Determine the (X, Y) coordinate at the center of the cell enclosing the given text.  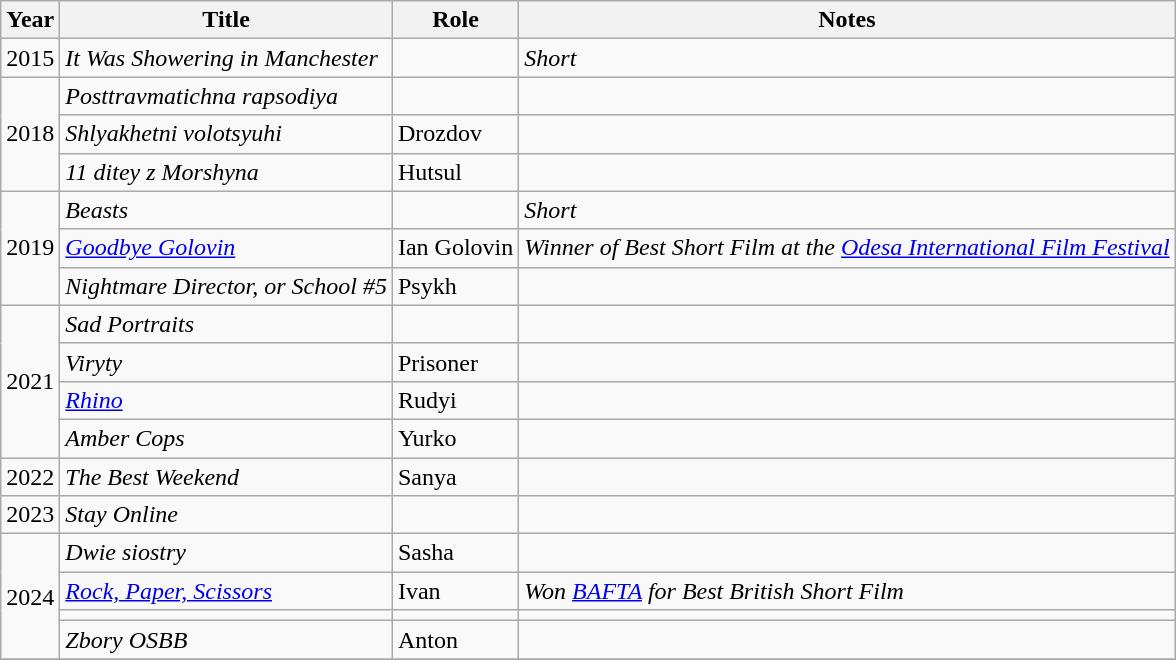
Ian Golovin (455, 248)
Ivan (455, 591)
Zbory OSBB (226, 640)
Hutsul (455, 172)
Goodbye Golovin (226, 248)
Beasts (226, 210)
Viryty (226, 362)
Anton (455, 640)
Prisoner (455, 362)
Posttravmatichna rapsodiya (226, 96)
Nightmare Director, or School #5 (226, 286)
2023 (30, 515)
Amber Cops (226, 438)
Year (30, 20)
Sad Portraits (226, 324)
The Best Weekend (226, 477)
Rudyi (455, 400)
Drozdov (455, 134)
Shlyakhetni volotsyuhi (226, 134)
It Was Showering in Manchester (226, 58)
Winner of Best Short Film at the Odesa International Film Festival (847, 248)
2022 (30, 477)
2015 (30, 58)
2019 (30, 248)
2024 (30, 596)
Dwie siostry (226, 553)
Sanya (455, 477)
2018 (30, 134)
2021 (30, 381)
Rhino (226, 400)
Yurko (455, 438)
Psykh (455, 286)
Role (455, 20)
Sasha (455, 553)
Title (226, 20)
Rock, Paper, Scissors (226, 591)
Stay Online (226, 515)
11 ditey z Morshyna (226, 172)
Notes (847, 20)
Won BAFTA for Best British Short Film (847, 591)
